For the text-containing cell, return its midpoint in (X, Y) coordinate format. 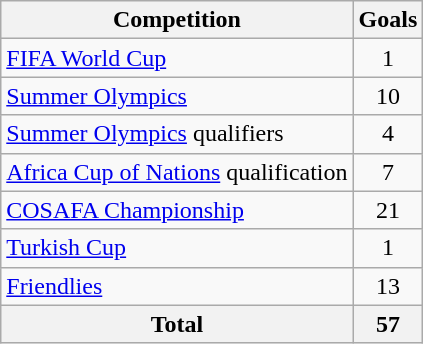
57 (388, 324)
21 (388, 210)
13 (388, 286)
7 (388, 172)
Africa Cup of Nations qualification (177, 172)
Total (177, 324)
4 (388, 134)
FIFA World Cup (177, 58)
10 (388, 96)
Turkish Cup (177, 248)
Goals (388, 20)
Competition (177, 20)
Summer Olympics qualifiers (177, 134)
COSAFA Championship (177, 210)
Summer Olympics (177, 96)
Friendlies (177, 286)
